Output the [X, Y] coordinate of the center of the cell containing the given text.  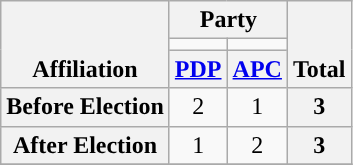
Before Election [86, 107]
Affiliation [86, 44]
APC [257, 69]
After Election [86, 145]
Total [319, 44]
PDP [198, 69]
Party [228, 20]
